From the cell containing the given text, extract its center point as (x, y) coordinate. 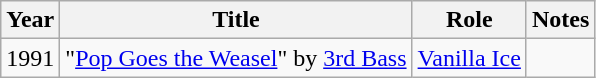
Role (469, 20)
1991 (30, 58)
Notes (560, 20)
Vanilla Ice (469, 58)
Year (30, 20)
Title (236, 20)
"Pop Goes the Weasel" by 3rd Bass (236, 58)
